For the text-containing cell, return its midpoint in [X, Y] coordinate format. 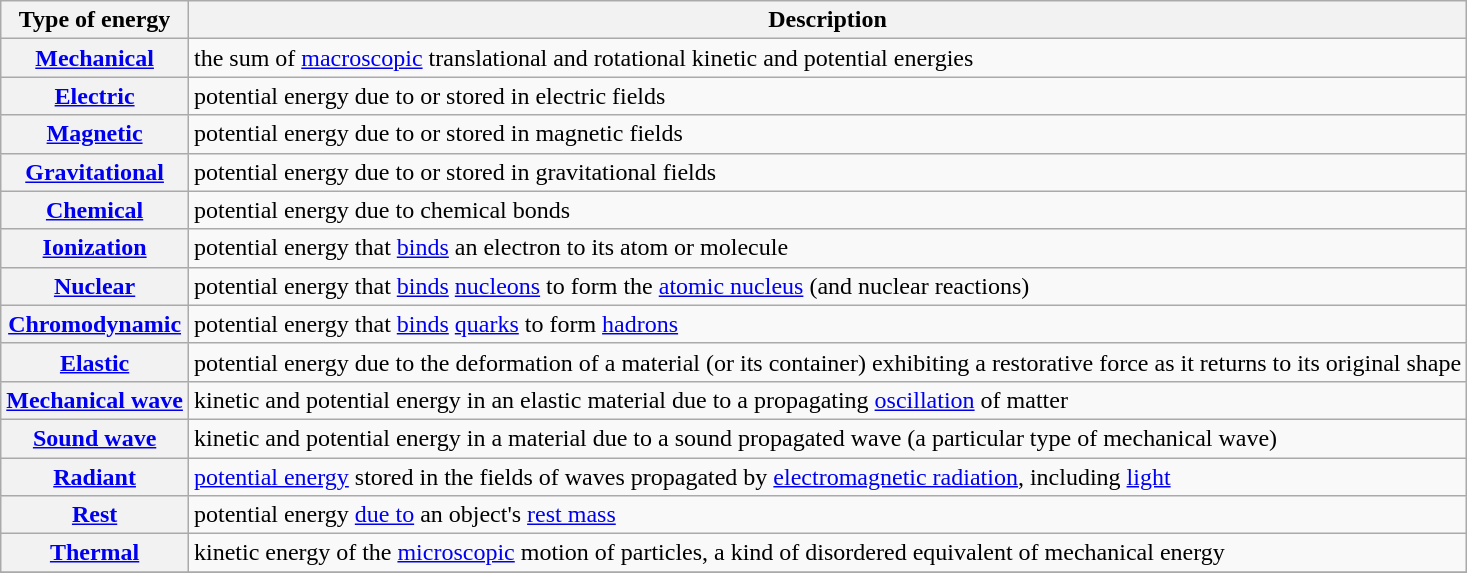
potential energy stored in the fields of waves propagated by electromagnetic radiation, including light [827, 477]
Magnetic [95, 134]
Nuclear [95, 286]
Gravitational [95, 172]
Mechanical wave [95, 400]
potential energy due to chemical bonds [827, 210]
Electric [95, 96]
Rest [95, 515]
potential energy due to or stored in electric fields [827, 96]
Thermal [95, 553]
potential energy due to the deformation of a material (or its container) exhibiting a restorative force as it returns to its original shape [827, 362]
Ionization [95, 248]
Elastic [95, 362]
Sound wave [95, 438]
Radiant [95, 477]
Mechanical [95, 58]
potential energy due to an object's rest mass [827, 515]
the sum of macroscopic translational and rotational kinetic and potential energies [827, 58]
potential energy that binds an electron to its atom or molecule [827, 248]
Chemical [95, 210]
potential energy due to or stored in magnetic fields [827, 134]
Chromodynamic [95, 324]
Type of energy [95, 20]
kinetic and potential energy in an elastic material due to a propagating oscillation of matter [827, 400]
kinetic and potential energy in a material due to a sound propagated wave (a particular type of mechanical wave) [827, 438]
Description [827, 20]
kinetic energy of the microscopic motion of particles, a kind of disordered equivalent of mechanical energy [827, 553]
potential energy that binds quarks to form hadrons [827, 324]
potential energy that binds nucleons to form the atomic nucleus (and nuclear reactions) [827, 286]
potential energy due to or stored in gravitational fields [827, 172]
